Scan for the cell matching the given text and deliver its [X, Y] coordinate at center. 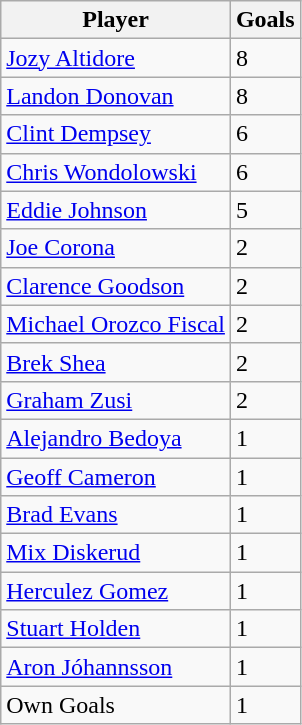
Landon Donovan [116, 96]
Graham Zusi [116, 400]
Chris Wondolowski [116, 172]
Clint Dempsey [116, 134]
Aron Jóhannsson [116, 667]
Eddie Johnson [116, 210]
Goals [265, 20]
Mix Diskerud [116, 553]
Joe Corona [116, 248]
Stuart Holden [116, 629]
Clarence Goodson [116, 286]
Alejandro Bedoya [116, 438]
Brek Shea [116, 362]
5 [265, 210]
Geoff Cameron [116, 477]
Michael Orozco Fiscal [116, 324]
Brad Evans [116, 515]
Jozy Altidore [116, 58]
Own Goals [116, 705]
Player [116, 20]
Herculez Gomez [116, 591]
